Provide the (X, Y) coordinate of the cell's center where the given text is located.  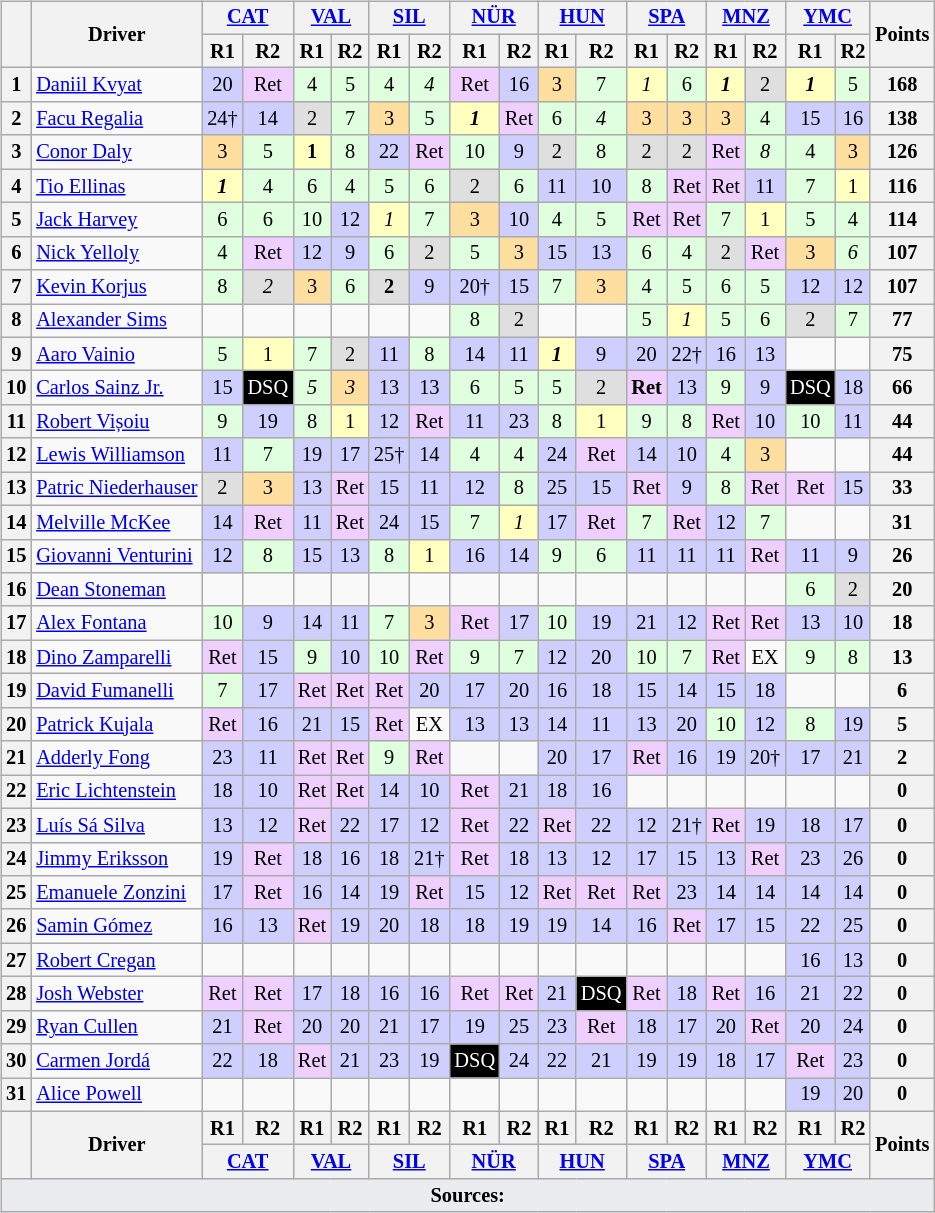
Alexander Sims (116, 321)
30 (16, 1061)
Jimmy Eriksson (116, 859)
Dino Zamparelli (116, 657)
Robert Vișoiu (116, 422)
126 (902, 152)
Ryan Cullen (116, 1027)
Daniil Kvyat (116, 85)
Eric Lichtenstein (116, 792)
24† (222, 119)
Sources: (468, 1196)
Robert Cregan (116, 960)
Facu Regalia (116, 119)
Emanuele Zonzini (116, 893)
Nick Yelloly (116, 253)
Melville McKee (116, 522)
33 (902, 489)
Alex Fontana (116, 623)
25† (389, 455)
Dean Stoneman (116, 590)
Tio Ellinas (116, 186)
Giovanni Venturini (116, 556)
75 (902, 354)
168 (902, 85)
27 (16, 960)
Patric Niederhauser (116, 489)
Lewis Williamson (116, 455)
Patrick Kujala (116, 724)
66 (902, 388)
Adderly Fong (116, 758)
Luís Sá Silva (116, 825)
Kevin Korjus (116, 287)
Alice Powell (116, 1095)
Samin Gómez (116, 926)
22† (687, 354)
114 (902, 220)
116 (902, 186)
77 (902, 321)
Carlos Sainz Jr. (116, 388)
Aaro Vainio (116, 354)
Josh Webster (116, 994)
Conor Daly (116, 152)
29 (16, 1027)
David Fumanelli (116, 691)
Carmen Jordá (116, 1061)
28 (16, 994)
Jack Harvey (116, 220)
138 (902, 119)
